Output the (X, Y) coordinate of the center of the cell containing the given text.  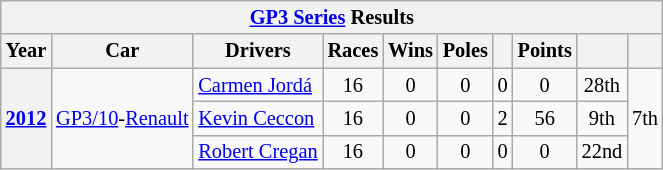
Points (545, 51)
Poles (466, 51)
GP3/10-Renault (122, 118)
Kevin Ceccon (258, 118)
2 (503, 118)
Carmen Jordá (258, 85)
GP3 Series Results (332, 17)
9th (602, 118)
2012 (26, 118)
56 (545, 118)
Drivers (258, 51)
Year (26, 51)
Races (354, 51)
7th (645, 118)
Wins (410, 51)
22nd (602, 152)
Robert Cregan (258, 152)
Car (122, 51)
28th (602, 85)
